Identify which cell holds the provided text, then report its (x, y) central coordinate. 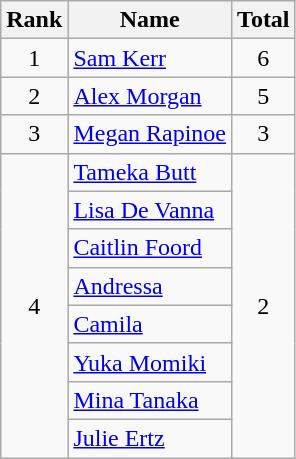
Sam Kerr (150, 58)
Mina Tanaka (150, 400)
4 (34, 305)
Andressa (150, 286)
Tameka Butt (150, 172)
Total (264, 20)
Yuka Momiki (150, 362)
Caitlin Foord (150, 248)
5 (264, 96)
Name (150, 20)
1 (34, 58)
Megan Rapinoe (150, 134)
6 (264, 58)
Rank (34, 20)
Lisa De Vanna (150, 210)
Julie Ertz (150, 438)
Alex Morgan (150, 96)
Camila (150, 324)
